Identify which cell holds the provided text, then report its (X, Y) central coordinate. 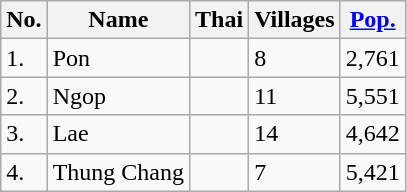
Lae (118, 134)
2,761 (372, 58)
Name (118, 20)
4. (24, 172)
14 (295, 134)
No. (24, 20)
4,642 (372, 134)
Pon (118, 58)
Pop. (372, 20)
11 (295, 96)
8 (295, 58)
3. (24, 134)
5,421 (372, 172)
Thung Chang (118, 172)
1. (24, 58)
Thai (220, 20)
7 (295, 172)
Ngop (118, 96)
2. (24, 96)
5,551 (372, 96)
Villages (295, 20)
